Pinpoint the cell where the given text exists, returning its [x, y] midpoint coordinate. 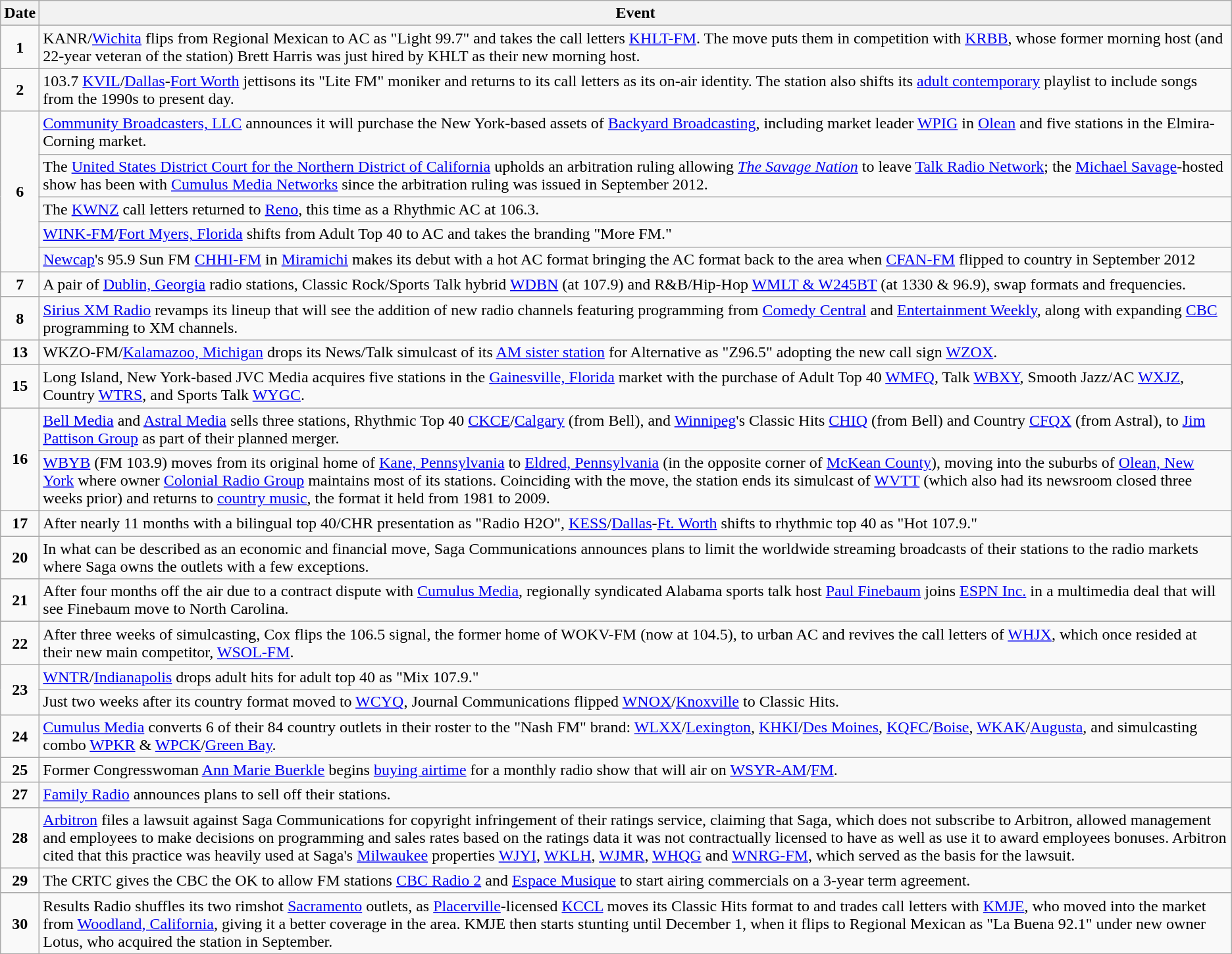
Just two weeks after its country format moved to WCYQ, Journal Communications flipped WNOX/Knoxville to Classic Hits. [636, 702]
8 [20, 318]
WKZO-FM/Kalamazoo, Michigan drops its News/Talk simulcast of its AM sister station for Alternative as "Z96.5" adopting the new call sign WZOX. [636, 352]
24 [20, 736]
Former Congresswoman Ann Marie Buerkle begins buying airtime for a monthly radio show that will air on WSYR-AM/FM. [636, 770]
1 [20, 47]
23 [20, 690]
29 [20, 880]
After nearly 11 months with a bilingual top 40/CHR presentation as "Radio H2O", KESS/Dallas-Ft. Worth shifts to rhythmic top 40 as "Hot 107.9." [636, 524]
27 [20, 795]
28 [20, 838]
20 [20, 558]
21 [20, 600]
7 [20, 284]
WNTR/Indianapolis drops adult hits for adult top 40 as "Mix 107.9." [636, 677]
The KWNZ call letters returned to Reno, this time as a Rhythmic AC at 106.3. [636, 209]
Date [20, 13]
16 [20, 459]
15 [20, 386]
17 [20, 524]
13 [20, 352]
Family Radio announces plans to sell off their stations. [636, 795]
30 [20, 923]
25 [20, 770]
WINK-FM/Fort Myers, Florida shifts from Adult Top 40 to AC and takes the branding "More FM." [636, 234]
6 [20, 191]
2 [20, 89]
Event [636, 13]
The CRTC gives the CBC the OK to allow FM stations CBC Radio 2 and Espace Musique to start airing commercials on a 3-year term agreement. [636, 880]
22 [20, 643]
